Find where the given text appears and provide that cell's center as [X, Y] coordinate. 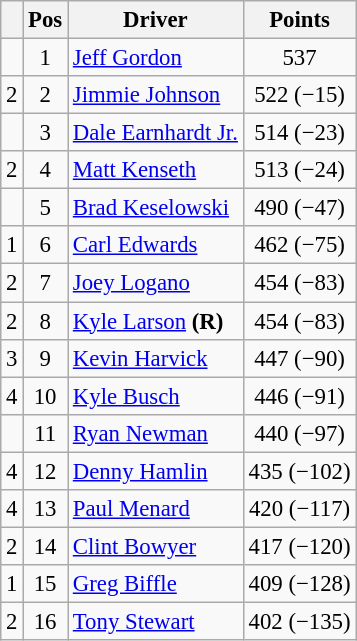
9 [46, 358]
402 (−135) [300, 621]
8 [46, 321]
Jimmie Johnson [156, 95]
Denny Hamlin [156, 471]
537 [300, 58]
Greg Biffle [156, 584]
15 [46, 584]
462 (−75) [300, 245]
11 [46, 433]
Brad Keselowski [156, 208]
Carl Edwards [156, 245]
Pos [46, 20]
5 [46, 208]
514 (−23) [300, 133]
Points [300, 20]
Jeff Gordon [156, 58]
417 (−120) [300, 546]
409 (−128) [300, 584]
Ryan Newman [156, 433]
13 [46, 509]
446 (−91) [300, 396]
Paul Menard [156, 509]
Kyle Larson (R) [156, 321]
Driver [156, 20]
Kevin Harvick [156, 358]
Dale Earnhardt Jr. [156, 133]
Kyle Busch [156, 396]
Matt Kenseth [156, 170]
513 (−24) [300, 170]
12 [46, 471]
440 (−97) [300, 433]
Tony Stewart [156, 621]
522 (−15) [300, 95]
10 [46, 396]
6 [46, 245]
Clint Bowyer [156, 546]
447 (−90) [300, 358]
420 (−117) [300, 509]
16 [46, 621]
490 (−47) [300, 208]
Joey Logano [156, 283]
14 [46, 546]
435 (−102) [300, 471]
7 [46, 283]
